Find where the given text appears and provide that cell's center as (x, y) coordinate. 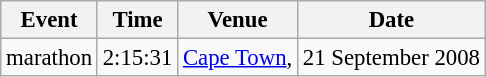
Date (392, 20)
Event (50, 20)
2:15:31 (137, 58)
Time (137, 20)
21 September 2008 (392, 58)
Venue (238, 20)
Cape Town, (238, 58)
marathon (50, 58)
